From the cell containing the given text, extract its center point as [X, Y] coordinate. 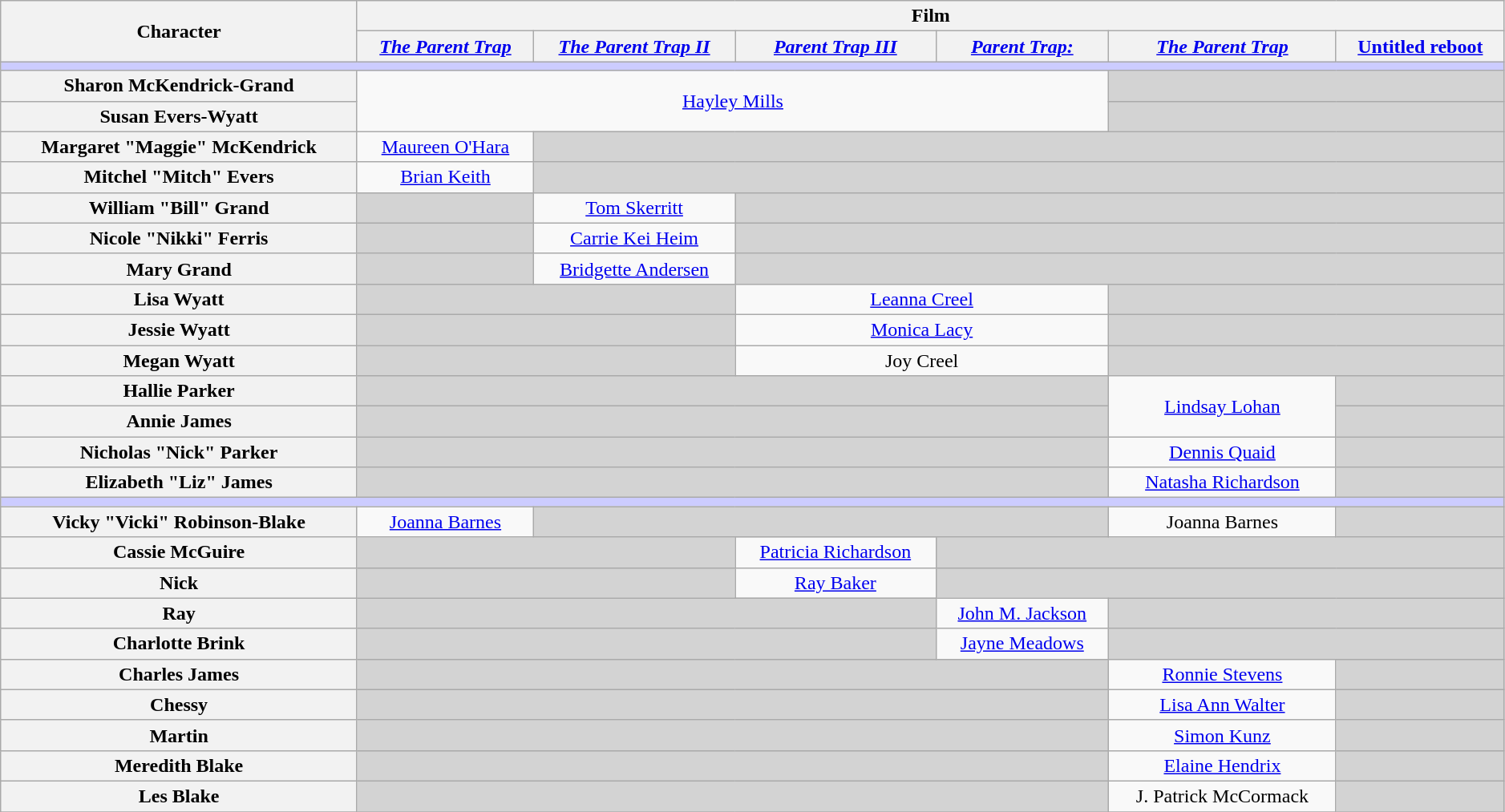
Untitled reboot [1420, 46]
Joy Creel [922, 360]
Maureen O'Hara [445, 147]
Susan Evers-Wyatt [180, 116]
Tom Skerritt [635, 208]
Jessie Wyatt [180, 329]
The Parent Trap II [635, 46]
Annie James [180, 422]
Jayne Meadows [1022, 644]
Elizabeth "Liz" James [180, 483]
Character [180, 31]
Ray Baker [835, 583]
Meredith Blake [180, 766]
Nick [180, 583]
Hallie Parker [180, 391]
J. Patrick McCormack [1222, 796]
Natasha Richardson [1222, 483]
Margaret "Maggie" McKendrick [180, 147]
Mary Grand [180, 269]
John M. Jackson [1022, 613]
Charles James [180, 674]
Parent Trap III [835, 46]
Ronnie Stevens [1222, 674]
Vicky "Vicki" Robinson-Blake [180, 522]
Carrie Kei Heim [635, 238]
Megan Wyatt [180, 360]
Martin [180, 735]
Nicole "Nikki" Ferris [180, 238]
Ray [180, 613]
Brian Keith [445, 177]
Film [930, 16]
Lisa Wyatt [180, 299]
William "Bill" Grand [180, 208]
Elaine Hendrix [1222, 766]
Parent Trap: [1022, 46]
Cassie McGuire [180, 552]
Sharon McKendrick-Grand [180, 86]
Patricia Richardson [835, 552]
Charlotte Brink [180, 644]
Dennis Quaid [1222, 452]
Simon Kunz [1222, 735]
Leanna Creel [922, 299]
Hayley Mills [733, 101]
Bridgette Andersen [635, 269]
Mitchel "Mitch" Evers [180, 177]
Lindsay Lohan [1222, 406]
Monica Lacy [922, 329]
Chessy [180, 705]
Lisa Ann Walter [1222, 705]
Les Blake [180, 796]
Nicholas "Nick" Parker [180, 452]
